For the text-containing cell, return its midpoint in (X, Y) coordinate format. 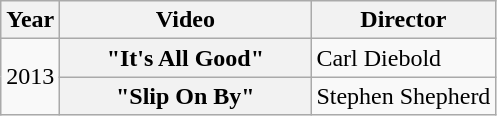
Director (404, 20)
2013 (30, 77)
"It's All Good" (186, 58)
Carl Diebold (404, 58)
Video (186, 20)
"Slip On By" (186, 96)
Year (30, 20)
Stephen Shepherd (404, 96)
